Identify which cell holds the provided text, then report its [x, y] central coordinate. 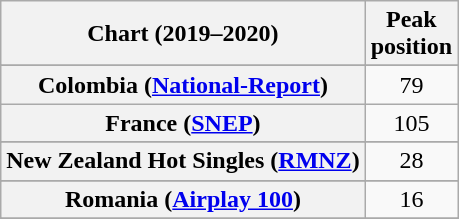
Peakposition [411, 34]
Romania (Airplay 100) [183, 199]
79 [411, 85]
105 [411, 123]
28 [411, 161]
16 [411, 199]
Chart (2019–2020) [183, 34]
New Zealand Hot Singles (RMNZ) [183, 161]
Colombia (National-Report) [183, 85]
France (SNEP) [183, 123]
